Output the [X, Y] coordinate of the center of the cell containing the given text.  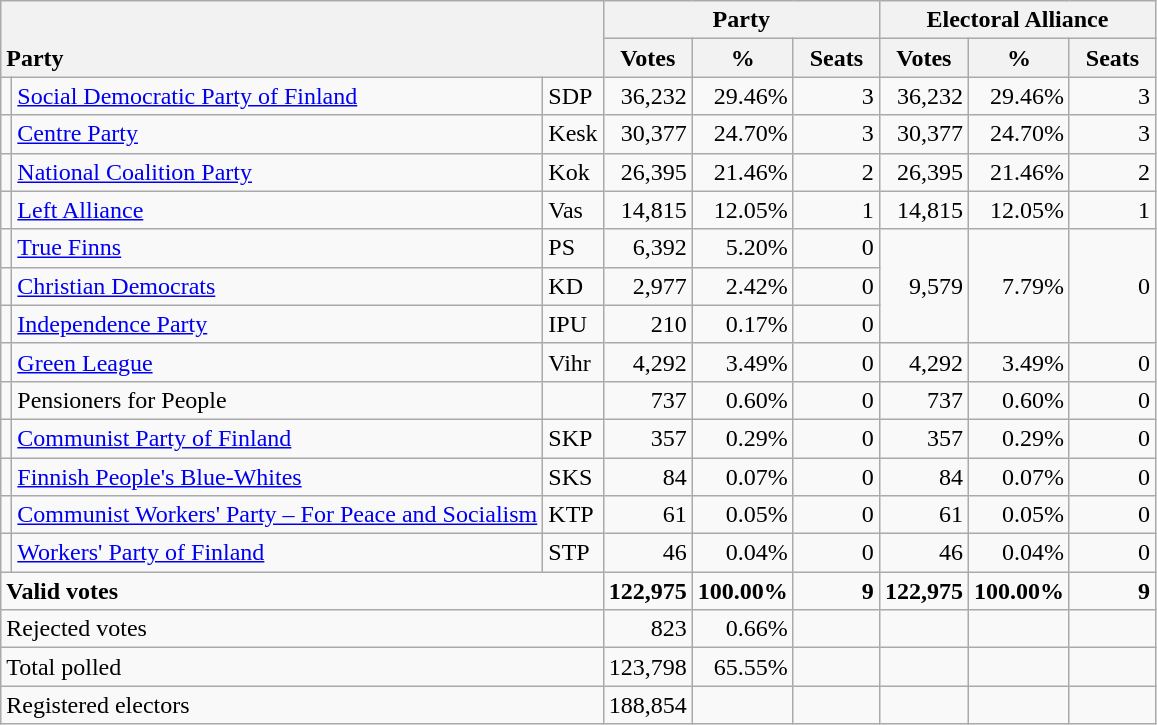
Registered electors [302, 705]
7.79% [1018, 286]
Workers' Party of Finland [278, 553]
Christian Democrats [278, 286]
823 [648, 629]
0.17% [742, 324]
KD [573, 286]
PS [573, 248]
6,392 [648, 248]
Green League [278, 362]
Rejected votes [302, 629]
65.55% [742, 667]
Left Alliance [278, 210]
Social Democratic Party of Finland [278, 96]
SDP [573, 96]
210 [648, 324]
Kesk [573, 134]
National Coalition Party [278, 172]
STP [573, 553]
Vihr [573, 362]
SKP [573, 438]
2.42% [742, 286]
Total polled [302, 667]
Pensioners for People [278, 400]
5.20% [742, 248]
Valid votes [302, 591]
Electoral Alliance [1017, 20]
KTP [573, 515]
True Finns [278, 248]
123,798 [648, 667]
Finnish People's Blue-Whites [278, 477]
9,579 [924, 286]
SKS [573, 477]
Communist Party of Finland [278, 438]
0.66% [742, 629]
Kok [573, 172]
Communist Workers' Party – For Peace and Socialism [278, 515]
188,854 [648, 705]
IPU [573, 324]
Independence Party [278, 324]
Vas [573, 210]
Centre Party [278, 134]
2,977 [648, 286]
